Locate the cell with the specified text and output its (x, y) center coordinate. 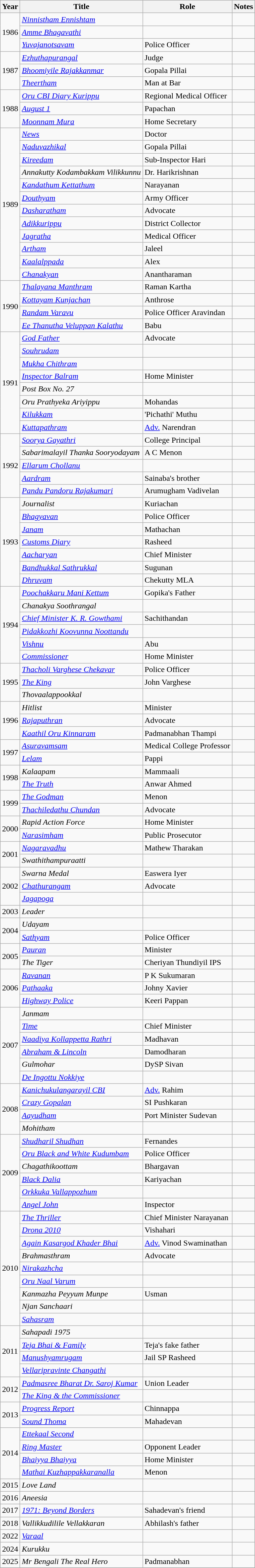
Kaathil Oru Kinnaram (82, 733)
Dr. Harikrishnan (187, 172)
Army Officer (187, 198)
2018 (10, 1523)
2009 (10, 1173)
Mammaali (187, 771)
Public Prosecutor (187, 835)
1986 (10, 32)
Opponent Leader (187, 1447)
Narasimham (82, 835)
Ellarum Chollanu (82, 465)
Gopika's Father (187, 593)
DySP Sivan (187, 1064)
De Ingottu Nokkiye (82, 1077)
Pathaaka (82, 988)
2006 (10, 988)
Black Dalia (82, 1179)
Love Land (82, 1485)
Abu (187, 644)
'Pichathi' Muthu (187, 415)
Anwar Ahmed (187, 784)
Mathai Kuzhappakkaranalla (82, 1472)
Vishahari (187, 1230)
The Tiger (82, 962)
Customs Diary (82, 542)
Keeri Pappan (187, 1001)
Manushyamrugam (82, 1357)
Rasheed (187, 542)
Janam (82, 529)
1996 (10, 720)
Pappi (187, 758)
Chagathikoottam (82, 1166)
2025 (10, 1561)
Chief Minister Narayanan (187, 1217)
Abraham & Lincoln (82, 1052)
Thacholi Varghese Chekavar (82, 669)
August 1 (82, 108)
Sahasram (82, 1319)
Udayam (82, 924)
Inspector Balram (82, 376)
Sahapadi 1975 (82, 1332)
Sub-Inspector Hari (187, 160)
Alex (187, 262)
Chekutty MLA (187, 580)
Usman (187, 1294)
Kandathum Kettathum (82, 185)
2022 (10, 1536)
Brahmasthram (82, 1256)
2001 (10, 854)
Inspector (187, 1205)
The Truth (82, 784)
Amme Bhagavathi (82, 32)
Sathyam (82, 937)
Adikkurippu (82, 223)
Mukha Chithram (82, 363)
Kalaapam (82, 771)
Sainaba's brother (187, 478)
Oru CBI Diary Kurippu (82, 96)
Ravanan (82, 975)
Anthrose (187, 300)
Police Officer Aravindan (187, 312)
Thalayana Manthram (82, 287)
Sahadevan's friend (187, 1510)
Papachan (187, 108)
Home Secretary (187, 121)
Aayudham (82, 1115)
2013 (10, 1415)
Mathew Tharakan (187, 848)
Port Minister Sudevan (187, 1115)
Ring Master (82, 1447)
Pidakkozhi Koovunna Noottandu (82, 631)
Raman Kartha (187, 287)
Jaleel (187, 249)
Drona 2010 (82, 1230)
Anantharaman (187, 274)
Souhrudam (82, 351)
Judge (187, 58)
2016 (10, 1498)
2003 (10, 911)
Progress Report (82, 1409)
The Godman (82, 797)
SI Pushkaran (187, 1103)
Title (82, 7)
Post Box No. 27 (82, 389)
Damodharan (187, 1052)
Kurukku (82, 1549)
Yuvajanotsavam (82, 45)
Kuriachan (187, 504)
1993 (10, 542)
Sabarimalayil Thanka Sooryodayam (82, 453)
2010 (10, 1268)
Time (82, 1026)
Kottayam Kunjachan (82, 300)
Highway Police (82, 1001)
Angel John (82, 1205)
Annakutty Kodambakkam Vilikkunnu (82, 172)
District Collector (187, 223)
Thovaalappookkal (82, 695)
Cheriyan Thundiyil IPS (187, 962)
Again Kasargod Khader Bhai (82, 1243)
God Father (82, 338)
Asuravamsam (82, 746)
Bhargavan (187, 1166)
Oru Naal Varum (82, 1281)
1991 (10, 382)
Randam Varavu (82, 312)
The Thriller (82, 1217)
Adv. Vinod Swaminathan (187, 1243)
Teja's fake father (187, 1345)
2014 (10, 1453)
Madhavan (187, 1039)
Teja Bhai & Family (82, 1345)
College Principal (187, 440)
Chief Minister K. R. Gowthami (82, 618)
2024 (10, 1549)
A C Menon (187, 453)
Narayanan (187, 185)
Regional Medical Officer (187, 96)
Jagratha (82, 236)
Medical College Professor (187, 746)
1995 (10, 682)
Adv. Rahim (187, 1090)
Thachiledathu Chundan (82, 810)
Adv. Narendran (187, 427)
Naadiya Kollappetta Rathri (82, 1039)
Johny Xavier (187, 988)
P K Sukumaran (187, 975)
Gulmohar (82, 1064)
Bhaiyya Bhaiyya (82, 1460)
Swarna Medal (82, 873)
Soorya Gayathri (82, 440)
Sound Thoma (82, 1421)
Chanakya Soothrangal (82, 606)
Bhagyavan (82, 516)
Commissioner (82, 657)
2005 (10, 956)
Chinnappa (187, 1409)
Ninnistham Ennishtam (82, 19)
Padmanabhan (187, 1561)
Jagapoga (82, 899)
Kariyachan (187, 1179)
Poochakkaru Mani Kettum (82, 593)
Aacharyan (82, 554)
Oru Black and White Kudumbam (82, 1153)
2007 (10, 1045)
Mohitham (82, 1128)
Ee Thanutha Veluppan Kalathu (82, 325)
Kilukkam (82, 415)
Rajaputhran (82, 720)
2017 (10, 1510)
John Varghese (187, 682)
1989 (10, 204)
Dasharatham (82, 211)
1987 (10, 70)
Abhilash's father (187, 1523)
Doctor (187, 134)
Chanakyan (82, 274)
Artham (82, 249)
Lelam (82, 758)
1990 (10, 306)
Journalist (82, 504)
Medical Officer (187, 236)
1971: Beyond Borders (82, 1510)
Union Leader (187, 1383)
Easwera Iyer (187, 873)
The King & the Commissioner (82, 1396)
Role (187, 7)
Ezhuthapurangal (82, 58)
2011 (10, 1351)
Moonnam Mura (82, 121)
Kuttapathram (82, 427)
Chathurangam (82, 886)
Theertham (82, 83)
Oru Prathyeka Ariyippu (82, 402)
Varaal (82, 1536)
1998 (10, 777)
1997 (10, 752)
Kaalalppada (82, 262)
Mathachan (187, 529)
1994 (10, 625)
Mr Bengali The Real Hero (82, 1561)
Orkkuka Vallappozhum (82, 1192)
Aneesia (82, 1498)
2004 (10, 930)
Janmam (82, 1014)
Rapid Action Force (82, 822)
1988 (10, 108)
Man at Bar (187, 83)
Year (10, 7)
Vallikkudilile Vellakkaran (82, 1523)
Arumugham Vadivelan (187, 491)
Kireedam (82, 160)
2000 (10, 829)
2002 (10, 886)
Bhoomiyile Rajakkanmar (82, 70)
Nirakazhcha (82, 1268)
Swathithampuraatti (82, 861)
Ettekaal Second (82, 1434)
Pauran (82, 950)
Babu (187, 325)
Kanmazha Peyyum Munpe (82, 1294)
The King (82, 682)
Mohandas (187, 402)
Mahadevan (187, 1421)
Aardram (82, 478)
1992 (10, 465)
Notes (243, 7)
Bandhukkal Sathrukkal (82, 568)
2008 (10, 1109)
Nagaravadhu (82, 848)
Kanichukulangarayil CBI (82, 1090)
2015 (10, 1485)
Hitlist (82, 707)
Padmasree Bharat Dr. Saroj Kumar (82, 1383)
Vishnu (82, 644)
News (82, 134)
Njan Sanchaari (82, 1306)
Padmanabhan Thampi (187, 733)
Pandu Pandoru Rajakumari (82, 491)
Naduvazhikal (82, 147)
Sachithandan (187, 618)
Douthyam (82, 198)
Jail SP Rasheed (187, 1357)
Sugunan (187, 568)
Dhruvam (82, 580)
Leader (82, 911)
Vellaripravinte Changathi (82, 1370)
1999 (10, 803)
Crazy Gopalan (82, 1103)
2012 (10, 1390)
Shudharil Shudhan (82, 1141)
Fernandes (187, 1141)
